Find where the given text appears and provide that cell's center as [x, y] coordinate. 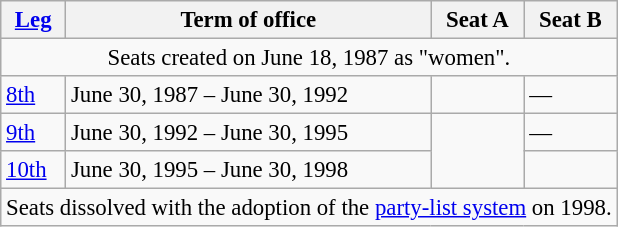
9th [34, 133]
Seat A [478, 20]
Seat B [570, 20]
8th [34, 95]
10th [34, 170]
Leg [34, 20]
June 30, 1992 – June 30, 1995 [248, 133]
June 30, 1987 – June 30, 1992 [248, 95]
June 30, 1995 – June 30, 1998 [248, 170]
Seats dissolved with the adoption of the party-list system on 1998. [309, 208]
Seats created on June 18, 1987 as "women". [309, 58]
Term of office [248, 20]
